Output the (x, y) coordinate of the center of the cell containing the given text.  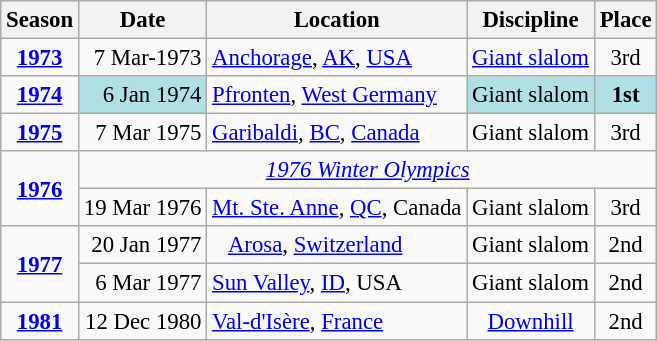
1974 (40, 95)
1973 (40, 58)
1976 Winter Olympics (367, 170)
12 Dec 1980 (142, 321)
19 Mar 1976 (142, 208)
Discipline (531, 20)
Location (337, 20)
20 Jan 1977 (142, 245)
Downhill (531, 321)
7 Mar-1973 (142, 58)
1981 (40, 321)
Mt. Ste. Anne, QC, Canada (337, 208)
1975 (40, 133)
Place (625, 20)
Season (40, 20)
1976 (40, 188)
1977 (40, 264)
7 Mar 1975 (142, 133)
Arosa, Switzerland (337, 245)
Anchorage, AK, USA (337, 58)
Val-d'Isère, France (337, 321)
6 Mar 1977 (142, 283)
1st (625, 95)
Garibaldi, BC, Canada (337, 133)
Sun Valley, ID, USA (337, 283)
6 Jan 1974 (142, 95)
Date (142, 20)
Pfronten, West Germany (337, 95)
